Extract the (x, y) coordinate from the center of the cell holding the provided text.  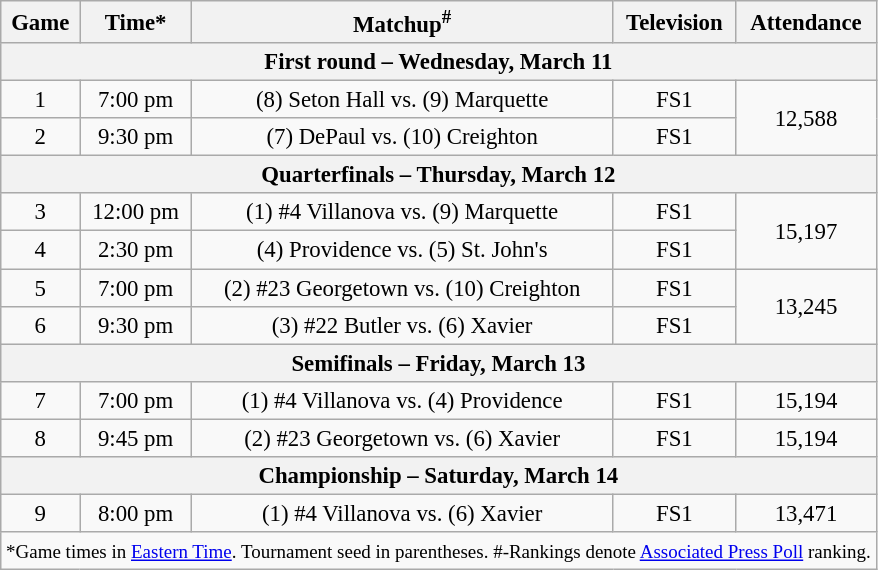
5 (40, 288)
Television (674, 22)
13,471 (806, 513)
6 (40, 325)
*Game times in Eastern Time. Tournament seed in parentheses. #-Rankings denote Associated Press Poll ranking. (438, 551)
(1) #4 Villanova vs. (4) Providence (402, 400)
8 (40, 438)
Quarterfinals – Thursday, March 12 (438, 175)
12:00 pm (136, 213)
(1) #4 Villanova vs. (6) Xavier (402, 513)
2:30 pm (136, 250)
8:00 pm (136, 513)
(7) DePaul vs. (10) Creighton (402, 137)
12,588 (806, 118)
Game (40, 22)
7 (40, 400)
(1) #4 Villanova vs. (9) Marquette (402, 213)
(4) Providence vs. (5) St. John's (402, 250)
First round – Wednesday, March 11 (438, 62)
Time* (136, 22)
9:45 pm (136, 438)
(8) Seton Hall vs. (9) Marquette (402, 100)
Championship – Saturday, March 14 (438, 476)
3 (40, 213)
13,245 (806, 306)
Attendance (806, 22)
(3) #22 Butler vs. (6) Xavier (402, 325)
4 (40, 250)
1 (40, 100)
2 (40, 137)
15,197 (806, 232)
(2) #23 Georgetown vs. (10) Creighton (402, 288)
Matchup# (402, 22)
(2) #23 Georgetown vs. (6) Xavier (402, 438)
Semifinals – Friday, March 13 (438, 363)
9 (40, 513)
